From the cell containing the given text, extract its center point as [x, y] coordinate. 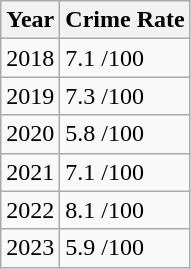
Crime Rate [125, 20]
2019 [30, 96]
2023 [30, 248]
Year [30, 20]
5.8 /100 [125, 134]
7.3 /100 [125, 96]
2022 [30, 210]
2021 [30, 172]
5.9 /100 [125, 248]
2018 [30, 58]
2020 [30, 134]
8.1 /100 [125, 210]
